For the text-containing cell, return its midpoint in (x, y) coordinate format. 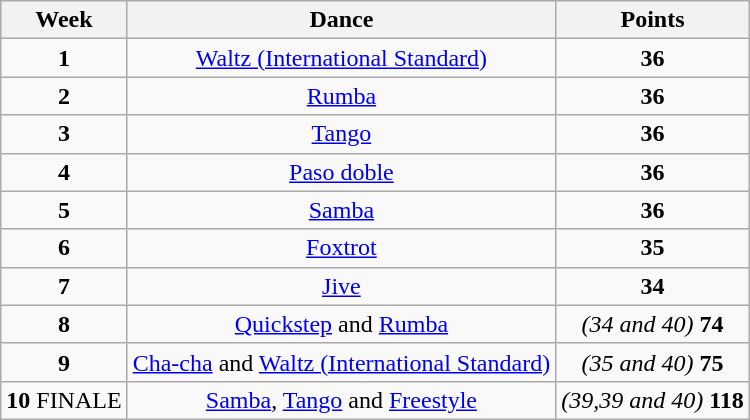
Points (653, 20)
(35 and 40) 75 (653, 362)
6 (64, 248)
5 (64, 210)
(34 and 40) 74 (653, 324)
Samba, Tango and Freestyle (342, 400)
9 (64, 362)
Quickstep and Rumba (342, 324)
Cha-cha and Waltz (International Standard) (342, 362)
35 (653, 248)
2 (64, 96)
Waltz (International Standard) (342, 58)
34 (653, 286)
(39,39 and 40) 118 (653, 400)
1 (64, 58)
3 (64, 134)
8 (64, 324)
Paso doble (342, 172)
Foxtrot (342, 248)
Week (64, 20)
7 (64, 286)
4 (64, 172)
10 FINALE (64, 400)
Dance (342, 20)
Rumba (342, 96)
Samba (342, 210)
Jive (342, 286)
Tango (342, 134)
